Locate the cell with the specified text and output its [x, y] center coordinate. 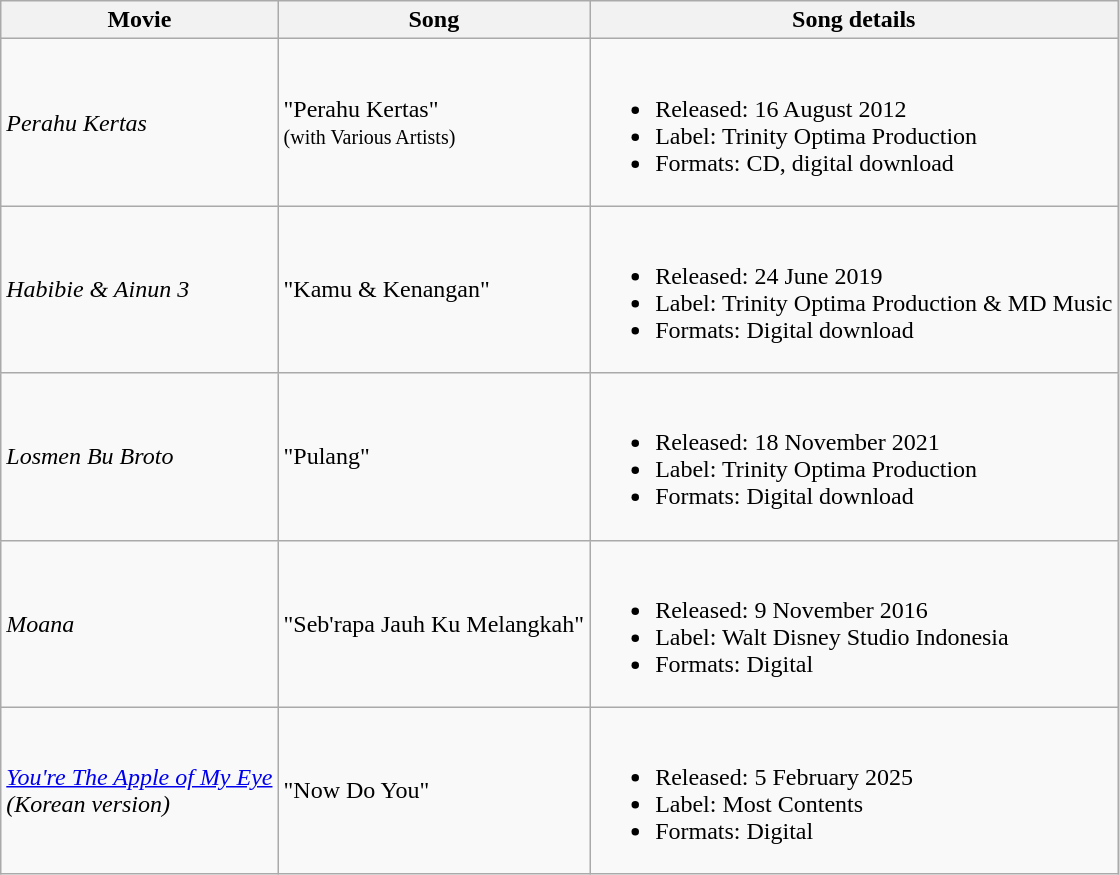
Released: 9 November 2016Label: Walt Disney Studio IndonesiaFormats: Digital [854, 624]
"Pulang" [434, 456]
Perahu Kertas [140, 122]
Moana [140, 624]
Movie [140, 20]
Song details [854, 20]
Released: 18 November 2021Label: Trinity Optima ProductionFormats: Digital download [854, 456]
Released: 16 August 2012Label: Trinity Optima ProductionFormats: CD, digital download [854, 122]
"Seb'rapa Jauh Ku Melangkah" [434, 624]
"Kamu & Kenangan" [434, 290]
Released: 5 February 2025Label: Most ContentsFormats: Digital [854, 790]
Habibie & Ainun 3 [140, 290]
Song [434, 20]
"Perahu Kertas" (with Various Artists) [434, 122]
Released: 24 June 2019Label: Trinity Optima Production & MD MusicFormats: Digital download [854, 290]
Losmen Bu Broto [140, 456]
You're The Apple of My Eye(Korean version) [140, 790]
"Now Do You" [434, 790]
